Search for the cell housing the specified text and yield its (X, Y) center coordinate. 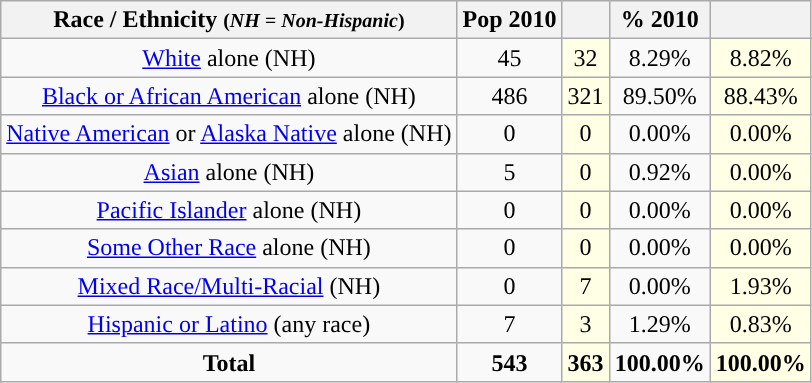
% 2010 (660, 20)
Some Other Race alone (NH) (229, 248)
0.83% (760, 324)
Pacific Islander alone (NH) (229, 210)
486 (510, 96)
45 (510, 58)
8.29% (660, 58)
89.50% (660, 96)
Native American or Alaska Native alone (NH) (229, 134)
Black or African American alone (NH) (229, 96)
32 (586, 58)
0.92% (660, 172)
Total (229, 362)
Race / Ethnicity (NH = Non-Hispanic) (229, 20)
Pop 2010 (510, 20)
Hispanic or Latino (any race) (229, 324)
88.43% (760, 96)
1.93% (760, 286)
5 (510, 172)
Asian alone (NH) (229, 172)
1.29% (660, 324)
8.82% (760, 58)
3 (586, 324)
White alone (NH) (229, 58)
543 (510, 362)
321 (586, 96)
Mixed Race/Multi-Racial (NH) (229, 286)
363 (586, 362)
